Identify which cell holds the provided text, then report its (x, y) central coordinate. 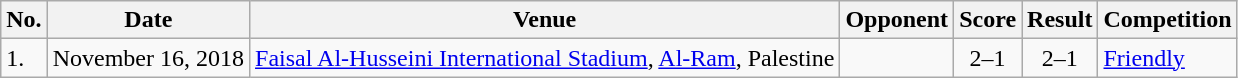
Opponent (897, 20)
Venue (545, 20)
November 16, 2018 (148, 58)
Friendly (1168, 58)
Date (148, 20)
Faisal Al-Husseini International Stadium, Al-Ram, Palestine (545, 58)
No. (24, 20)
1. (24, 58)
Result (1060, 20)
Score (988, 20)
Competition (1168, 20)
